For the text-containing cell, return its midpoint in [x, y] coordinate format. 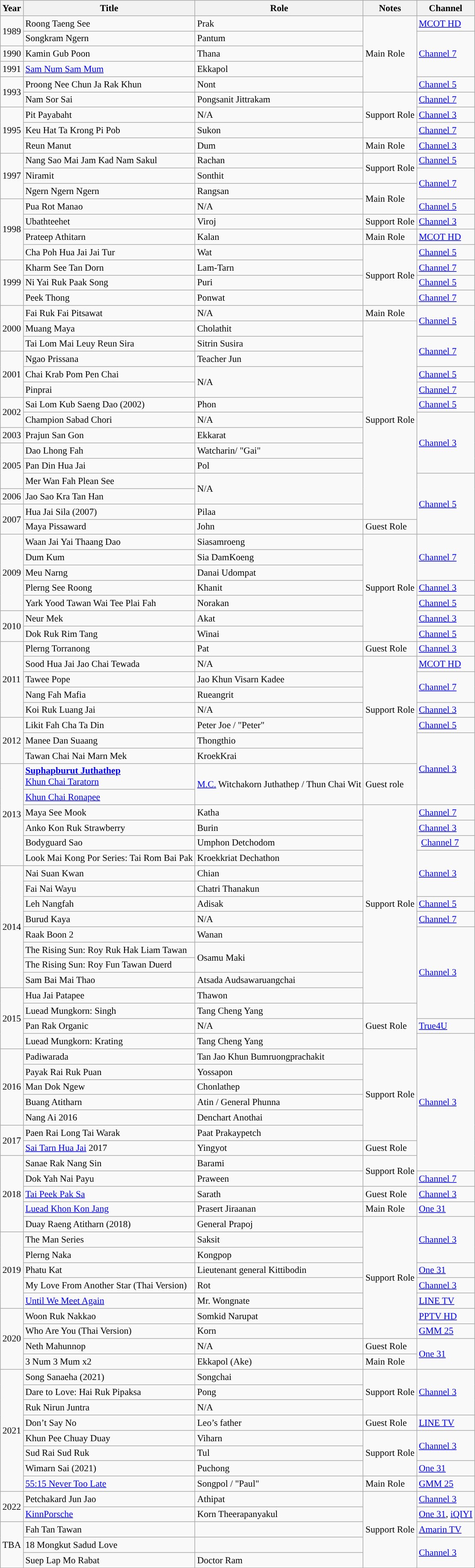
2000 [12, 329]
Petchakard Jun Jao [109, 1499]
1993 [12, 92]
18 Mongkut Sadud Love [109, 1545]
Chian [279, 874]
Kongpop [279, 1255]
Praween [279, 1179]
Year [12, 8]
Suphapburut JuthathepKhun Chai Taratorn [109, 776]
Ruk Nirun Juntra [109, 1408]
Guest role [390, 784]
Burud Kaya [109, 920]
The Rising Sun: Roy Ruk Hak Liam Tawan [109, 950]
Prasert Jiraanan [279, 1209]
Songpol / "Paul" [279, 1484]
Look Mai Kong Por Series: Tai Rom Bai Pak [109, 858]
Sanae Rak Nang Sin [109, 1164]
Dok Yah Nai Payu [109, 1179]
Adisak [279, 904]
Notes [390, 8]
Sukon [279, 130]
Korn [279, 1331]
Pit Payabaht [109, 115]
Waan Jai Yai Thaang Dao [109, 542]
Korn Theerapanyakul [279, 1514]
Manee Dan Suaang [109, 741]
Keu Hat Ta Krong Pi Pob [109, 130]
M.C. Witchakorn Juthathep / Thun Chai Wit [279, 784]
Nam Sor Sai [109, 100]
2001 [12, 374]
Atin / General Phunna [279, 1102]
1998 [12, 229]
Buang Atitharn [109, 1102]
The Man Series [109, 1240]
Wanan [279, 935]
Wimarn Sai (2021) [109, 1469]
2020 [12, 1339]
Viharn [279, 1438]
Kroekkriat Dechathon [279, 858]
Channel [446, 8]
Dum Kum [109, 558]
Sam Num Sam Mum [109, 69]
Pan Rak Organic [109, 1026]
Role [279, 8]
1999 [12, 283]
Kamin Gub Poon [109, 54]
Likit Fah Cha Ta Din [109, 726]
Khun Pee Chuay Duay [109, 1438]
Burin [279, 828]
Paat Prakaypetch [279, 1133]
Norakan [279, 603]
Dum [279, 146]
2022 [12, 1507]
Ni Yai Ruk Paak Song [109, 283]
Rueangrit [279, 695]
Fai Ruk Fai Pitsawat [109, 314]
Prateep Athitarn [109, 237]
My Love From Another Star (Thai Version) [109, 1286]
2021 [12, 1431]
Pantum [279, 39]
One 31, iQIYI [446, 1514]
Akat [279, 618]
Doctor Ram [279, 1560]
TBA [12, 1545]
Sitrin Susira [279, 344]
Peek Thong [109, 298]
2019 [12, 1270]
Raak Boon 2 [109, 935]
Meu Narng [109, 573]
True4U [446, 1026]
Khun Chai Ronapee [109, 797]
Umphon Detchodom [279, 843]
Pan Din Hua Jai [109, 466]
Champion Sabad Chori [109, 420]
PPTV HD [446, 1316]
2002 [12, 412]
Pilaa [279, 512]
Ekkapol [279, 69]
Bodyguard Sao [109, 843]
Reun Manut [109, 146]
Don’t Say No [109, 1423]
55:15 Never Too Late [109, 1484]
Sud Rai Sud Ruk [109, 1453]
Somkid Narupat [279, 1316]
Niramit [109, 176]
Ekkapol (Ake) [279, 1362]
Sonthit [279, 176]
Padiwarada [109, 1057]
Katha [279, 812]
Ngern Ngern Ngern [109, 191]
Song Sanaeha (2021) [109, 1377]
Kharm See Tan Dorn [109, 268]
2012 [12, 741]
Phatu Kat [109, 1270]
Thawon [279, 996]
Jao Khun Visarn Kadee [279, 680]
Mer Wan Fah Plean See [109, 481]
Nang Fah Mafia [109, 695]
Proong Nee Chun Ja Rak Khun [109, 84]
Jao Sao Kra Tan Han [109, 496]
Duay Raeng Atitharn (2018) [109, 1225]
Luead Mungkorn: Singh [109, 1011]
Tawan Chai Nai Marn Mek [109, 756]
Sood Hua Jai Jao Chai Tewada [109, 664]
Pol [279, 466]
2016 [12, 1087]
Neur Mek [109, 618]
Winai [279, 634]
2005 [12, 466]
Ekkarat [279, 436]
Nont [279, 84]
Muang Maya [109, 329]
1989 [12, 31]
Hua Jai Sila (2007) [109, 512]
Saksit [279, 1240]
Ngao Prissana [109, 359]
Sam Bai Mai Thao [109, 980]
Fah Tan Tawan [109, 1530]
The Rising Sun: Roy Fun Tawan Duerd [109, 965]
Until We Meet Again [109, 1301]
Rachan [279, 161]
Wat [279, 252]
Siasamroeng [279, 542]
Tan Jao Khun Bumruongprachakit [279, 1057]
Rot [279, 1286]
Koi Ruk Luang Jai [109, 710]
Plerng See Roong [109, 588]
Pat [279, 649]
2006 [12, 496]
2010 [12, 626]
1995 [12, 130]
2009 [12, 573]
Sai Lom Kub Saeng Dao (2002) [109, 405]
Tul [279, 1453]
Dare to Love: Hai Ruk Pipaksa [109, 1392]
Man Dok Ngew [109, 1087]
KinnPorsche [109, 1514]
Title [109, 8]
2017 [12, 1140]
John [279, 527]
Anko Kon Ruk Strawberry [109, 828]
Yingyot [279, 1148]
Who Are You (Thai Version) [109, 1331]
Nang Ai 2016 [109, 1118]
Suep Lap Mo Rabat [109, 1560]
Lieutenant general Kittibodin [279, 1270]
Tawee Pope [109, 680]
Neth Mahunnop [109, 1347]
Phon [279, 405]
Thana [279, 54]
Yossapon [279, 1072]
2003 [12, 436]
Lam-Tarn [279, 268]
Khanit [279, 588]
2007 [12, 519]
Watcharin/ "Gai" [279, 451]
Ponwat [279, 298]
Danai Udompat [279, 573]
Athipat [279, 1499]
Songkram Ngern [109, 39]
Nang Sao Mai Jam Kad Nam Sakul [109, 161]
Amarin TV [446, 1530]
1997 [12, 176]
Atsada Audsawaruangchai [279, 980]
KroekKrai [279, 756]
Ubathteehet [109, 222]
1991 [12, 69]
1990 [12, 54]
Puri [279, 283]
Mr. Wongnate [279, 1301]
Pinprai [109, 390]
2018 [12, 1194]
Hua Jai Patapee [109, 996]
Woon Ruk Nakkao [109, 1316]
Barami [279, 1164]
Peter Joe / "Peter" [279, 726]
2013 [12, 815]
Yark Yood Tawan Wai Tee Plai Fah [109, 603]
Luead Khon Kon Jang [109, 1209]
General Prapoj [279, 1225]
Chatri Thanakun [279, 889]
Maya See Mook [109, 812]
Kalan [279, 237]
Chonlathep [279, 1087]
Plerng Torranong [109, 649]
3 Num 3 Mum x2 [109, 1362]
Tai Lom Mai Leuy Reun Sira [109, 344]
Thongthio [279, 741]
Leh Nangfah [109, 904]
Maya Pissaward [109, 527]
Osamu Maki [279, 958]
Pong [279, 1392]
Nai Suan Kwan [109, 874]
Rangsan [279, 191]
Viroj [279, 222]
2015 [12, 1018]
Cha Poh Hua Jai Jai Tur [109, 252]
Tai Peek Pak Sa [109, 1194]
Plerng Naka [109, 1255]
Leo’s father [279, 1423]
Puchong [279, 1469]
Paen Rai Long Tai Warak [109, 1133]
Denchart Anothai [279, 1118]
2011 [12, 679]
Dao Lhong Fah [109, 451]
Pua Rot Manao [109, 206]
2014 [12, 927]
Sarath [279, 1194]
Sai Tarn Hua Jai 2017 [109, 1148]
Fai Nai Wayu [109, 889]
Luead Mungkorn: Krating [109, 1042]
Chai Krab Pom Pen Chai [109, 374]
Sia DamKoeng [279, 558]
Cholathit [279, 329]
Payak Rai Ruk Puan [109, 1072]
Teacher Jun [279, 359]
Prak [279, 24]
Pongsanit Jittrakam [279, 100]
Roong Taeng See [109, 24]
Dok Ruk Rim Tang [109, 634]
Prajun San Gon [109, 436]
Songchai [279, 1377]
